Capture the cell that displays the provided text and extract its (X, Y) central coordinate. 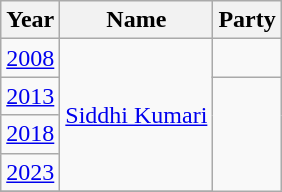
Party (247, 20)
2013 (30, 96)
Siddhi Kumari (136, 115)
2023 (30, 172)
2008 (30, 58)
Year (30, 20)
Name (136, 20)
2018 (30, 134)
